Return [x, y] of the center of cell containing provided text 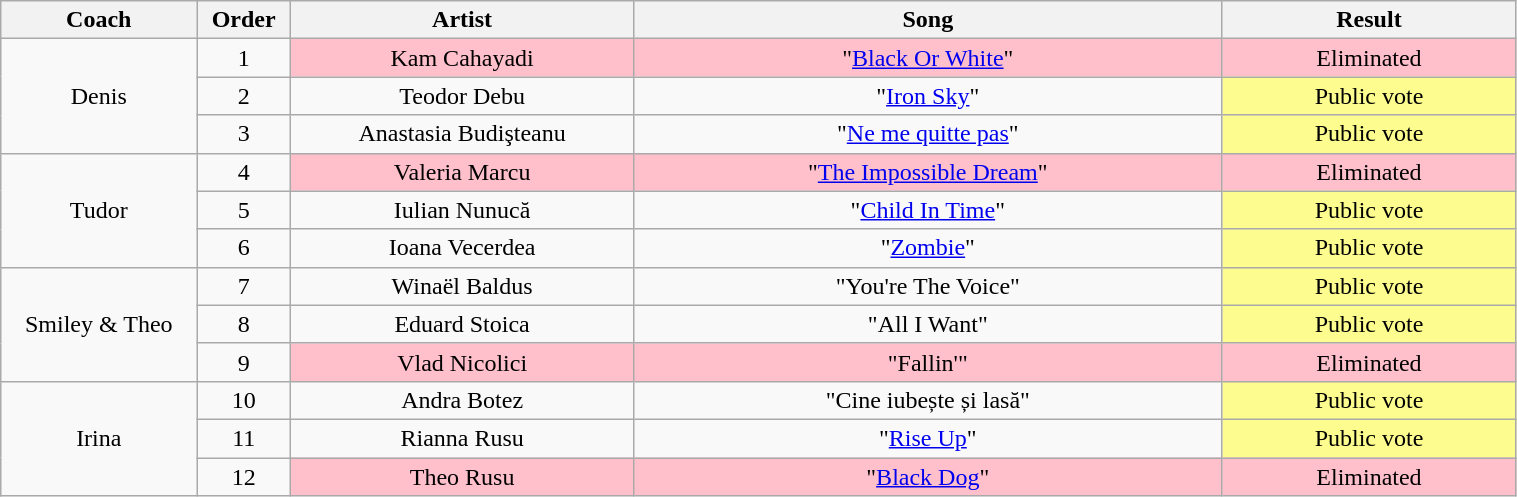
7 [244, 286]
"Black Dog" [928, 477]
"The Impossible Dream" [928, 172]
Teodor Debu [462, 96]
6 [244, 248]
2 [244, 96]
5 [244, 210]
11 [244, 438]
10 [244, 400]
Andra Botez [462, 400]
12 [244, 477]
Smiley & Theo [99, 324]
Winaël Baldus [462, 286]
Denis [99, 96]
Tudor [99, 210]
3 [244, 134]
Kam Cahayadi [462, 58]
Artist [462, 20]
Iulian Nunucă [462, 210]
Valeria Marcu [462, 172]
"Fallin'" [928, 362]
Song [928, 20]
Result [1369, 20]
"Zombie" [928, 248]
Irina [99, 438]
"Black Or White" [928, 58]
"Child In Time" [928, 210]
8 [244, 324]
Rianna Rusu [462, 438]
4 [244, 172]
Vlad Nicolici [462, 362]
"You're The Voice" [928, 286]
Eduard Stoica [462, 324]
Anastasia Budişteanu [462, 134]
"Ne me quitte pas" [928, 134]
Ioana Vecerdea [462, 248]
Theo Rusu [462, 477]
9 [244, 362]
1 [244, 58]
Coach [99, 20]
"Iron Sky" [928, 96]
Order [244, 20]
"Rise Up" [928, 438]
"All I Want" [928, 324]
"Cine iubește și lasă" [928, 400]
